Detect which cell encompasses the target text, then output its [x, y] center coordinate. 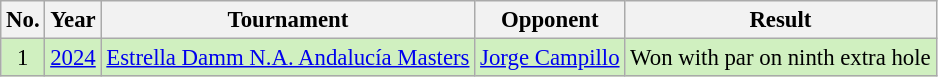
Won with par on ninth extra hole [780, 58]
Estrella Damm N.A. Andalucía Masters [288, 58]
Jorge Campillo [550, 58]
2024 [73, 58]
No. [23, 20]
Result [780, 20]
1 [23, 58]
Year [73, 20]
Opponent [550, 20]
Tournament [288, 20]
